From the cell containing the given text, extract its center point as (X, Y) coordinate. 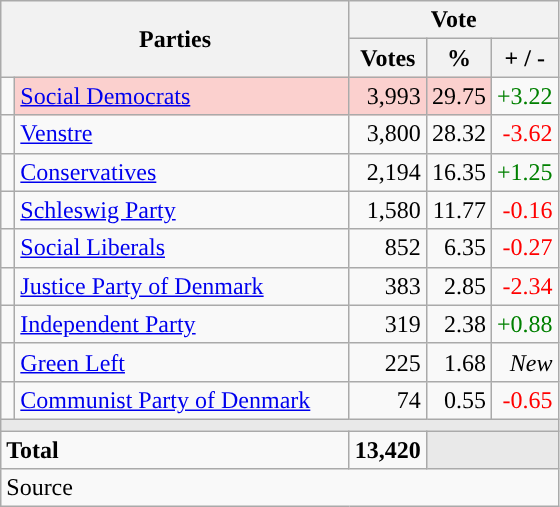
+ / - (524, 58)
-0.27 (524, 248)
-3.62 (524, 134)
2,194 (388, 172)
+0.88 (524, 324)
-0.65 (524, 400)
+3.22 (524, 96)
Social Democrats (182, 96)
Conservatives (182, 172)
319 (388, 324)
Votes (388, 58)
13,420 (388, 449)
383 (388, 286)
11.77 (458, 210)
74 (388, 400)
2.38 (458, 324)
Communist Party of Denmark (182, 400)
1,580 (388, 210)
Total (176, 449)
+1.25 (524, 172)
Justice Party of Denmark (182, 286)
Venstre (182, 134)
Social Liberals (182, 248)
1.68 (458, 362)
Green Left (182, 362)
2.85 (458, 286)
28.32 (458, 134)
3,993 (388, 96)
Independent Party (182, 324)
16.35 (458, 172)
Schleswig Party (182, 210)
29.75 (458, 96)
-2.34 (524, 286)
0.55 (458, 400)
Source (280, 488)
Parties (176, 39)
% (458, 58)
New (524, 362)
3,800 (388, 134)
6.35 (458, 248)
852 (388, 248)
225 (388, 362)
Vote (454, 20)
-0.16 (524, 210)
